Detect which cell encompasses the target text, then output its (x, y) center coordinate. 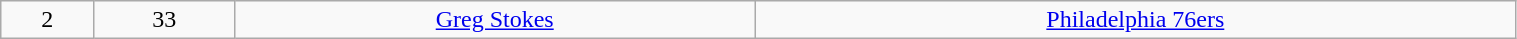
2 (48, 20)
33 (164, 20)
Greg Stokes (495, 20)
Philadelphia 76ers (1136, 20)
